Pinpoint the cell where the given text exists, returning its [X, Y] midpoint coordinate. 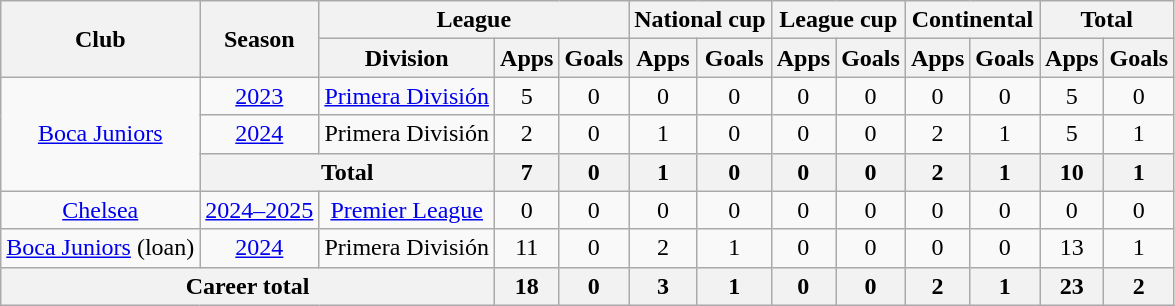
10 [1072, 172]
Career total [248, 286]
Season [260, 39]
Premier League [407, 210]
2024–2025 [260, 210]
Continental [972, 20]
11 [527, 248]
7 [527, 172]
13 [1072, 248]
Chelsea [100, 210]
Club [100, 39]
National cup [700, 20]
3 [663, 286]
Boca Juniors [100, 134]
23 [1072, 286]
18 [527, 286]
2023 [260, 96]
League [474, 20]
Division [407, 58]
League cup [838, 20]
Boca Juniors (loan) [100, 248]
